Determine the (X, Y) coordinate at the center of the cell enclosing the given text.  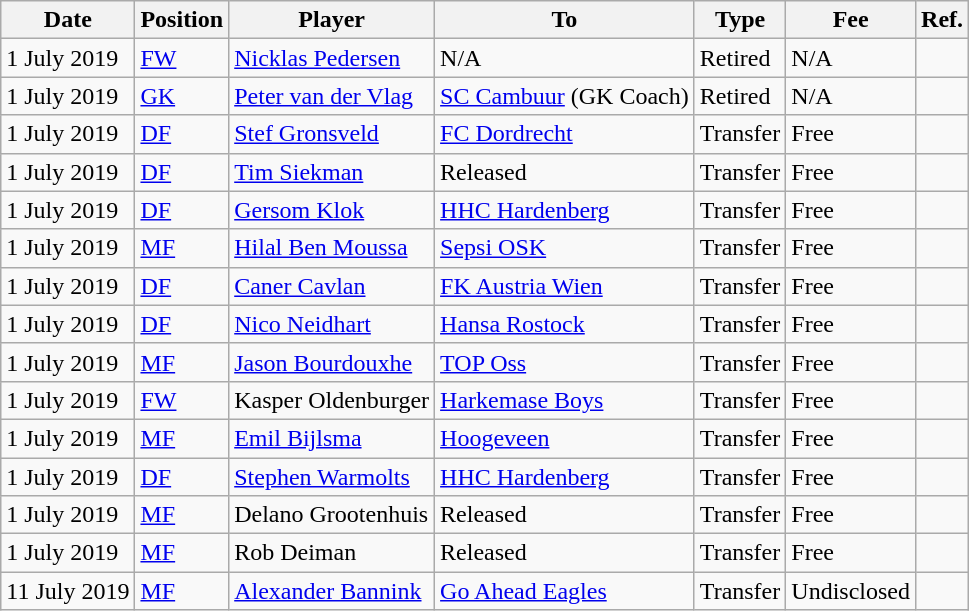
Jason Bourdouxhe (332, 362)
Kasper Oldenburger (332, 400)
Emil Bijlsma (332, 438)
GK (182, 96)
Position (182, 20)
11 July 2019 (68, 591)
Nicklas Pedersen (332, 58)
Ref. (942, 20)
FK Austria Wien (565, 286)
Sepsi OSK (565, 248)
Alexander Bannink (332, 591)
Hoogeveen (565, 438)
Date (68, 20)
Go Ahead Eagles (565, 591)
FC Dordrecht (565, 134)
Hilal Ben Moussa (332, 248)
SC Cambuur (GK Coach) (565, 96)
Undisclosed (851, 591)
Caner Cavlan (332, 286)
TOP Oss (565, 362)
Type (740, 20)
Hansa Rostock (565, 324)
Fee (851, 20)
Peter van der Vlag (332, 96)
Delano Grootenhuis (332, 515)
Player (332, 20)
Stef Gronsveld (332, 134)
Tim Siekman (332, 172)
To (565, 20)
Harkemase Boys (565, 400)
Gersom Klok (332, 210)
Stephen Warmolts (332, 477)
Rob Deiman (332, 553)
Nico Neidhart (332, 324)
